Scan for the cell matching the given text and deliver its [x, y] coordinate at center. 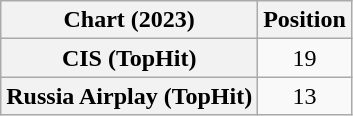
13 [305, 96]
Russia Airplay (TopHit) [130, 96]
Chart (2023) [130, 20]
Position [305, 20]
CIS (TopHit) [130, 58]
19 [305, 58]
